Output the [X, Y] coordinate of the center of the cell containing the given text.  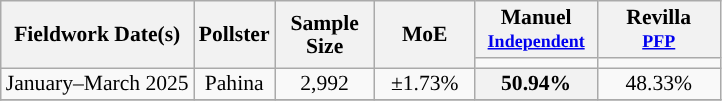
50.94% [536, 84]
±1.73% [425, 84]
Pahina [234, 84]
MoE [425, 34]
48.33% [658, 84]
Pollster [234, 34]
January–March 2025 [98, 84]
ManuelIndependent [536, 30]
RevillaPFP [658, 30]
2,992 [325, 84]
Fieldwork Date(s) [98, 34]
Sample Size [325, 34]
